Find where the given text appears and provide that cell's center as (X, Y) coordinate. 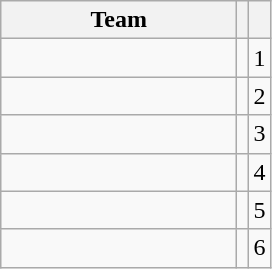
1 (260, 58)
5 (260, 210)
3 (260, 134)
6 (260, 248)
Team (119, 20)
4 (260, 172)
2 (260, 96)
